Detect which cell encompasses the target text, then output its (X, Y) center coordinate. 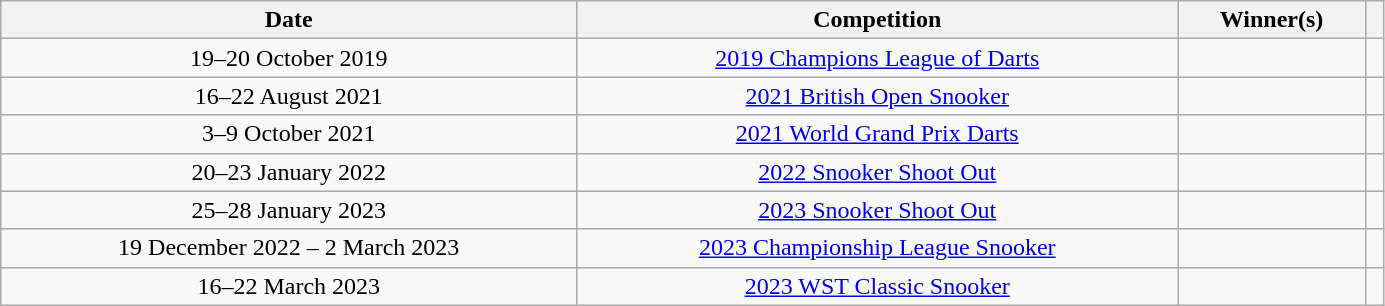
2023 WST Classic Snooker (878, 286)
2019 Champions League of Darts (878, 58)
2022 Snooker Shoot Out (878, 172)
19 December 2022 – 2 March 2023 (289, 248)
Competition (878, 20)
Date (289, 20)
3–9 October 2021 (289, 134)
2023 Snooker Shoot Out (878, 210)
2021 World Grand Prix Darts (878, 134)
25–28 January 2023 (289, 210)
16–22 March 2023 (289, 286)
20–23 January 2022 (289, 172)
16–22 August 2021 (289, 96)
2021 British Open Snooker (878, 96)
19–20 October 2019 (289, 58)
Winner(s) (1272, 20)
2023 Championship League Snooker (878, 248)
